Search for the cell housing the specified text and yield its [X, Y] center coordinate. 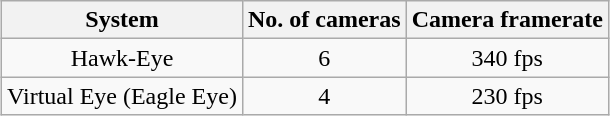
No. of cameras [324, 20]
Virtual Eye (Eagle Eye) [122, 96]
Hawk-Eye [122, 58]
System [122, 20]
Camera framerate [507, 20]
230 fps [507, 96]
340 fps [507, 58]
6 [324, 58]
4 [324, 96]
